Output the (X, Y) coordinate of the center of the cell containing the given text.  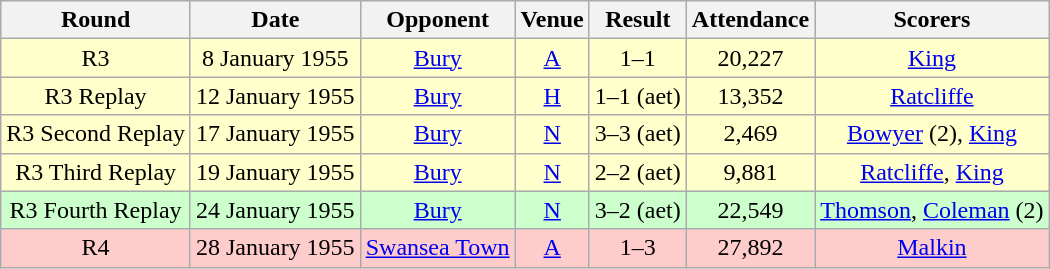
Opponent (438, 20)
Attendance (750, 20)
3–3 (aet) (638, 134)
2–2 (aet) (638, 172)
Bowyer (2), King (932, 134)
R3 Second Replay (96, 134)
9,881 (750, 172)
17 January 1955 (275, 134)
20,227 (750, 58)
R3 (96, 58)
Thomson, Coleman (2) (932, 210)
22,549 (750, 210)
3–2 (aet) (638, 210)
R3 Fourth Replay (96, 210)
13,352 (750, 96)
1–1 (638, 58)
1–1 (aet) (638, 96)
19 January 1955 (275, 172)
1–3 (638, 248)
24 January 1955 (275, 210)
Round (96, 20)
R3 Third Replay (96, 172)
R3 Replay (96, 96)
27,892 (750, 248)
R4 (96, 248)
8 January 1955 (275, 58)
King (932, 58)
28 January 1955 (275, 248)
H (552, 96)
Result (638, 20)
Malkin (932, 248)
Venue (552, 20)
2,469 (750, 134)
Swansea Town (438, 248)
12 January 1955 (275, 96)
Date (275, 20)
Ratcliffe, King (932, 172)
Scorers (932, 20)
Ratcliffe (932, 96)
